Determine the [x, y] coordinate at the center of the cell enclosing the given text.  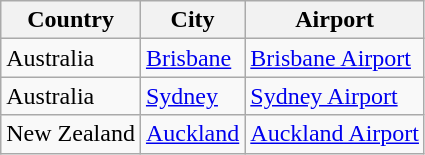
Brisbane Airport [335, 58]
Sydney Airport [335, 96]
Auckland [192, 134]
Auckland Airport [335, 134]
Airport [335, 20]
Sydney [192, 96]
City [192, 20]
Country [71, 20]
Brisbane [192, 58]
New Zealand [71, 134]
